Output the [x, y] coordinate of the center of the cell containing the given text.  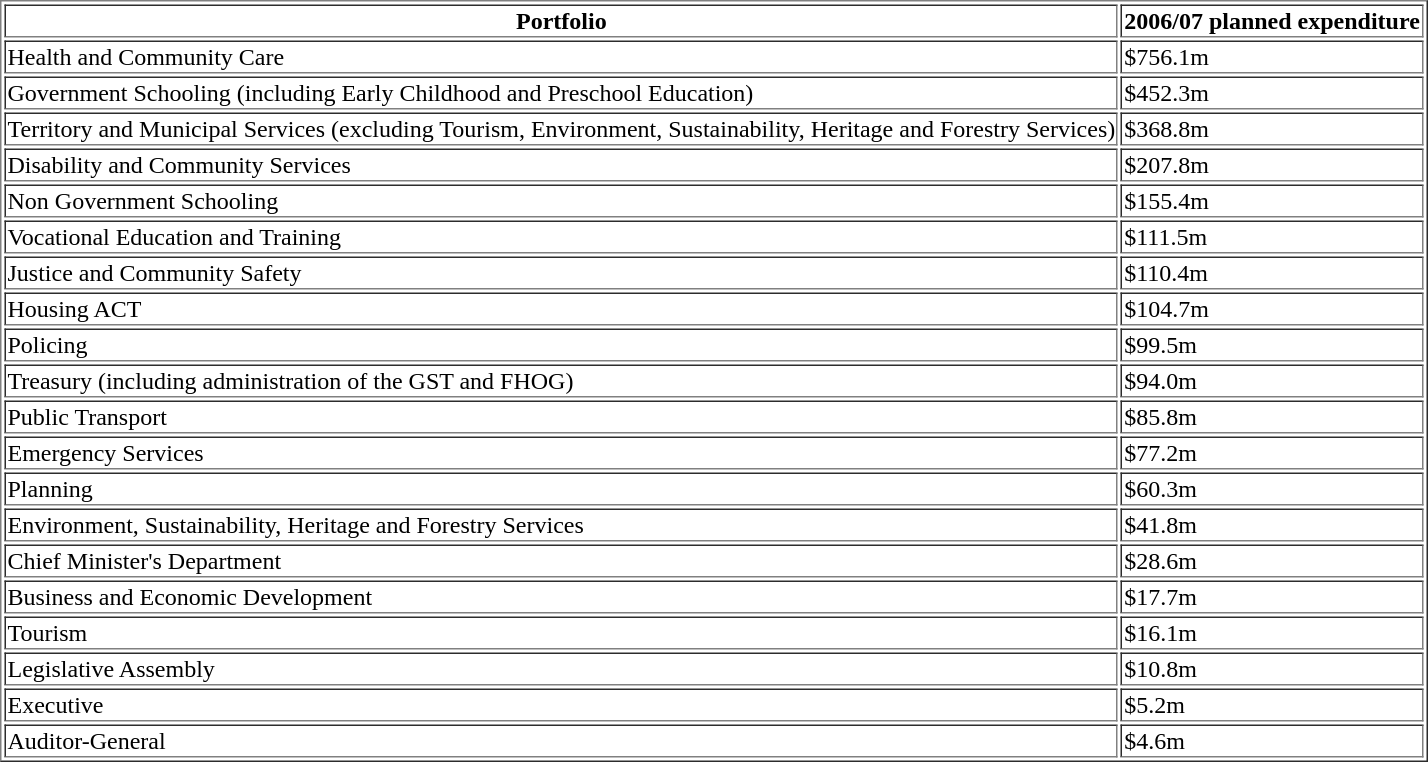
$17.7m [1272, 596]
$94.0m [1272, 380]
Public Transport [561, 416]
$155.4m [1272, 200]
Disability and Community Services [561, 164]
2006/07 planned expenditure [1272, 20]
Executive [561, 704]
Portfolio [561, 20]
Government Schooling (including Early Childhood and Preschool Education) [561, 92]
$110.4m [1272, 272]
$85.8m [1272, 416]
Policing [561, 344]
$5.2m [1272, 704]
Territory and Municipal Services (excluding Tourism, Environment, Sustainability, Heritage and Forestry Services) [561, 128]
Non Government Schooling [561, 200]
Tourism [561, 632]
Health and Community Care [561, 56]
Auditor-General [561, 740]
$28.6m [1272, 560]
Business and Economic Development [561, 596]
Chief Minister's Department [561, 560]
$99.5m [1272, 344]
$41.8m [1272, 524]
$16.1m [1272, 632]
$4.6m [1272, 740]
$452.3m [1272, 92]
$60.3m [1272, 488]
$368.8m [1272, 128]
Planning [561, 488]
Treasury (including administration of the GST and FHOG) [561, 380]
Environment, Sustainability, Heritage and Forestry Services [561, 524]
Legislative Assembly [561, 668]
Housing ACT [561, 308]
$104.7m [1272, 308]
$207.8m [1272, 164]
Vocational Education and Training [561, 236]
Justice and Community Safety [561, 272]
$77.2m [1272, 452]
$10.8m [1272, 668]
$756.1m [1272, 56]
$111.5m [1272, 236]
Emergency Services [561, 452]
